Determine the (x, y) coordinate at the center of the cell enclosing the given text.  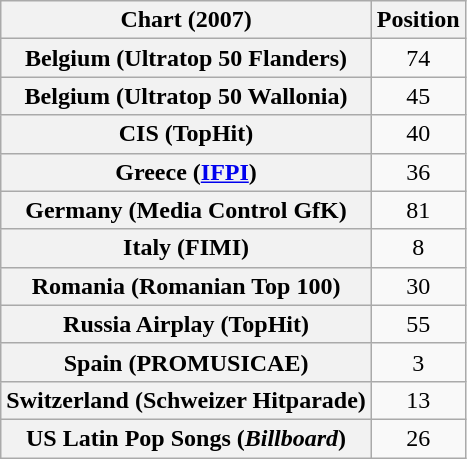
Belgium (Ultratop 50 Flanders) (186, 58)
Position (418, 20)
Spain (PROMUSICAE) (186, 362)
8 (418, 248)
Chart (2007) (186, 20)
13 (418, 400)
55 (418, 324)
Switzerland (Schweizer Hitparade) (186, 400)
Germany (Media Control GfK) (186, 210)
Belgium (Ultratop 50 Wallonia) (186, 96)
US Latin Pop Songs (Billboard) (186, 438)
CIS (TopHit) (186, 134)
3 (418, 362)
81 (418, 210)
26 (418, 438)
45 (418, 96)
Romania (Romanian Top 100) (186, 286)
Italy (FIMI) (186, 248)
36 (418, 172)
Greece (IFPI) (186, 172)
Russia Airplay (TopHit) (186, 324)
40 (418, 134)
30 (418, 286)
74 (418, 58)
